Capture the cell that displays the provided text and extract its (X, Y) central coordinate. 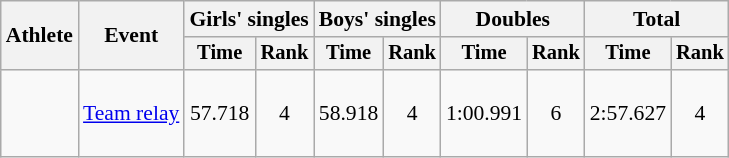
Total (657, 19)
2:57.627 (628, 114)
6 (556, 114)
Athlete (40, 36)
57.718 (220, 114)
Doubles (513, 19)
Boys' singles (378, 19)
Team relay (131, 114)
Event (131, 36)
Girls' singles (248, 19)
1:00.991 (484, 114)
58.918 (348, 114)
